Return the (x, y) coordinate for the center point of the cell that contains the specified text.  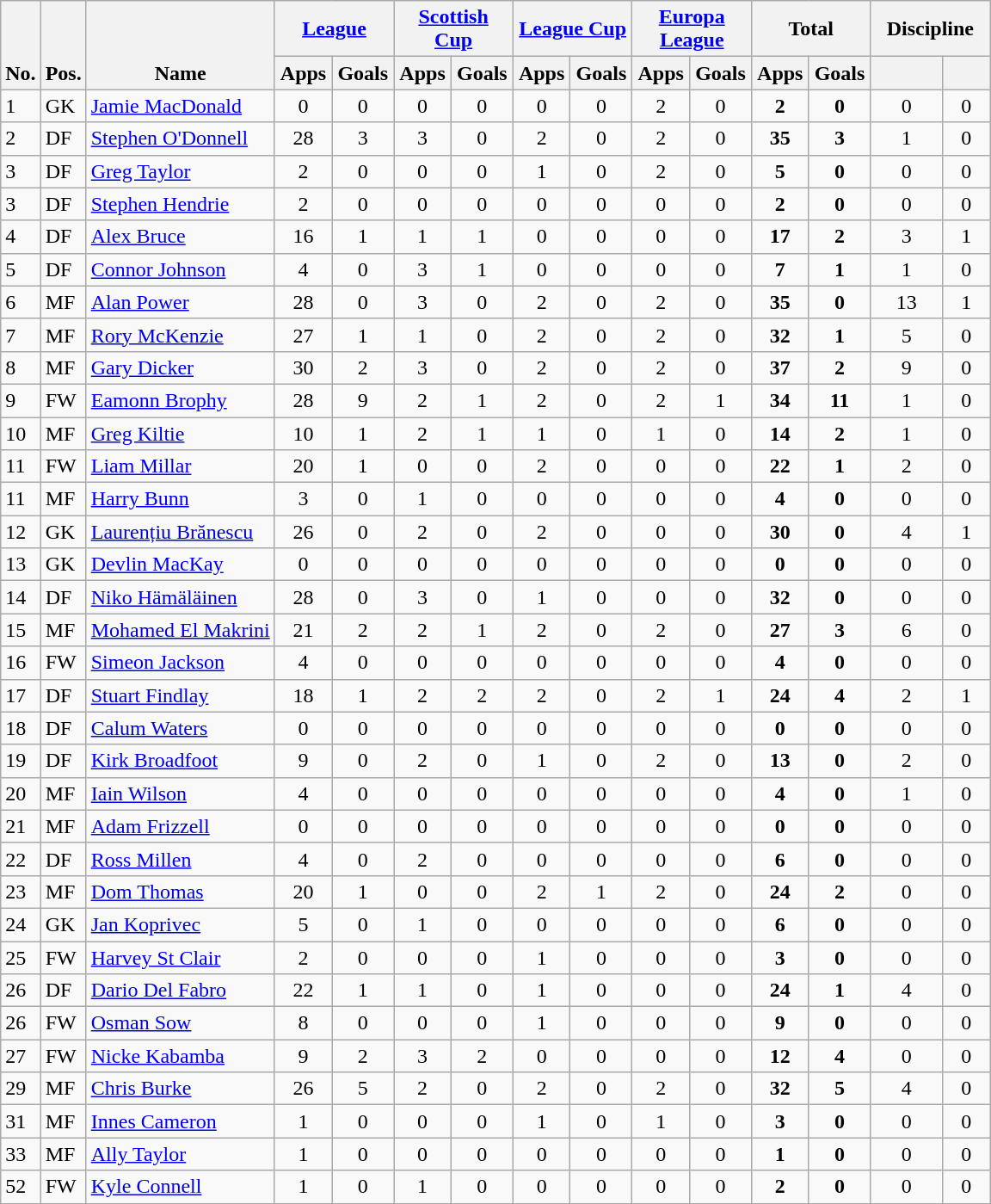
Europa League (692, 29)
League (334, 29)
Harry Bunn (181, 499)
Adam Frizzell (181, 826)
Alan Power (181, 302)
25 (21, 958)
Mohamed El Makrini (181, 630)
Stephen Hendrie (181, 204)
Innes Cameron (181, 1121)
Eamonn Brophy (181, 400)
Nicke Kabamba (181, 1056)
Stuart Findlay (181, 695)
Greg Kiltie (181, 433)
Scottish Cup (454, 29)
19 (21, 761)
Chris Burke (181, 1089)
Kirk Broadfoot (181, 761)
Devlin MacKay (181, 565)
15 (21, 630)
Calum Waters (181, 728)
Discipline (931, 29)
Pos. (64, 45)
Total (810, 29)
Dario Del Fabro (181, 991)
Ally Taylor (181, 1154)
29 (21, 1089)
Jamie MacDonald (181, 106)
31 (21, 1121)
Jan Koprivec (181, 924)
Rory McKenzie (181, 335)
No. (21, 45)
37 (779, 367)
Dom Thomas (181, 892)
Iain Wilson (181, 793)
Simeon Jackson (181, 663)
Alex Bruce (181, 237)
Greg Taylor (181, 171)
Liam Millar (181, 466)
Connor Johnson (181, 269)
Kyle Connell (181, 1187)
Niko Hämäläinen (181, 597)
Osman Sow (181, 1023)
Stephen O'Donnell (181, 139)
League Cup (573, 29)
34 (779, 400)
Name (181, 45)
Harvey St Clair (181, 958)
23 (21, 892)
Gary Dicker (181, 367)
Ross Millen (181, 859)
52 (21, 1187)
Laurențiu Brănescu (181, 532)
33 (21, 1154)
